For the text-containing cell, return its midpoint in [x, y] coordinate format. 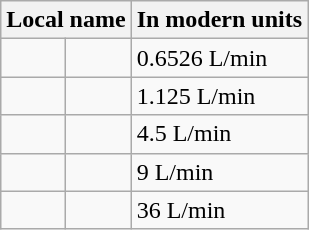
0.6526 L/min [219, 58]
1.125 L/min [219, 96]
36 L/min [219, 210]
Local name [66, 20]
9 L/min [219, 172]
In modern units [219, 20]
4.5 L/min [219, 134]
